Detect which cell encompasses the target text, then output its [X, Y] center coordinate. 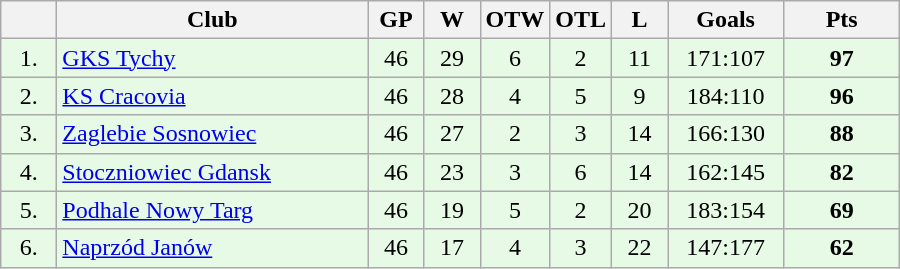
Club [212, 20]
2. [29, 96]
62 [842, 248]
1. [29, 58]
OTW [515, 20]
Podhale Nowy Targ [212, 210]
97 [842, 58]
Zaglebie Sosnowiec [212, 134]
88 [842, 134]
82 [842, 172]
9 [640, 96]
KS Cracovia [212, 96]
96 [842, 96]
W [452, 20]
L [640, 20]
162:145 [726, 172]
Pts [842, 20]
17 [452, 248]
29 [452, 58]
27 [452, 134]
6. [29, 248]
GKS Tychy [212, 58]
Naprzód Janów [212, 248]
Goals [726, 20]
183:154 [726, 210]
4. [29, 172]
166:130 [726, 134]
GP [396, 20]
22 [640, 248]
23 [452, 172]
Stoczniowiec Gdansk [212, 172]
11 [640, 58]
69 [842, 210]
19 [452, 210]
3. [29, 134]
184:110 [726, 96]
28 [452, 96]
171:107 [726, 58]
147:177 [726, 248]
20 [640, 210]
5. [29, 210]
OTL [581, 20]
